Identify which cell holds the provided text, then report its [x, y] central coordinate. 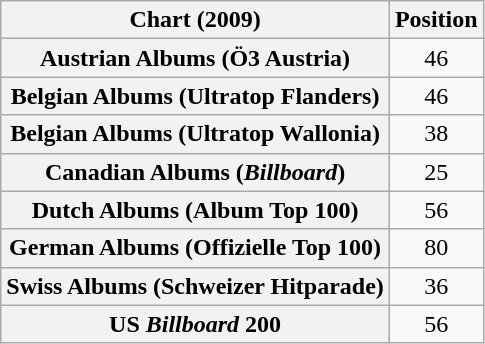
Position [436, 20]
Austrian Albums (Ö3 Austria) [196, 58]
38 [436, 134]
German Albums (Offizielle Top 100) [196, 248]
Dutch Albums (Album Top 100) [196, 210]
80 [436, 248]
36 [436, 286]
Canadian Albums (Billboard) [196, 172]
Chart (2009) [196, 20]
Swiss Albums (Schweizer Hitparade) [196, 286]
US Billboard 200 [196, 324]
Belgian Albums (Ultratop Flanders) [196, 96]
25 [436, 172]
Belgian Albums (Ultratop Wallonia) [196, 134]
